Pinpoint the cell where the given text exists, returning its (x, y) midpoint coordinate. 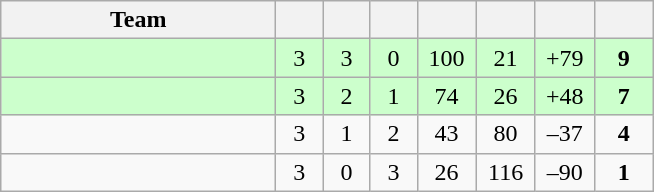
4 (624, 134)
43 (446, 134)
–37 (564, 134)
74 (446, 96)
7 (624, 96)
116 (506, 172)
–90 (564, 172)
80 (506, 134)
21 (506, 58)
+48 (564, 96)
Team (138, 20)
+79 (564, 58)
100 (446, 58)
9 (624, 58)
